Search for the cell housing the specified text and yield its [X, Y] center coordinate. 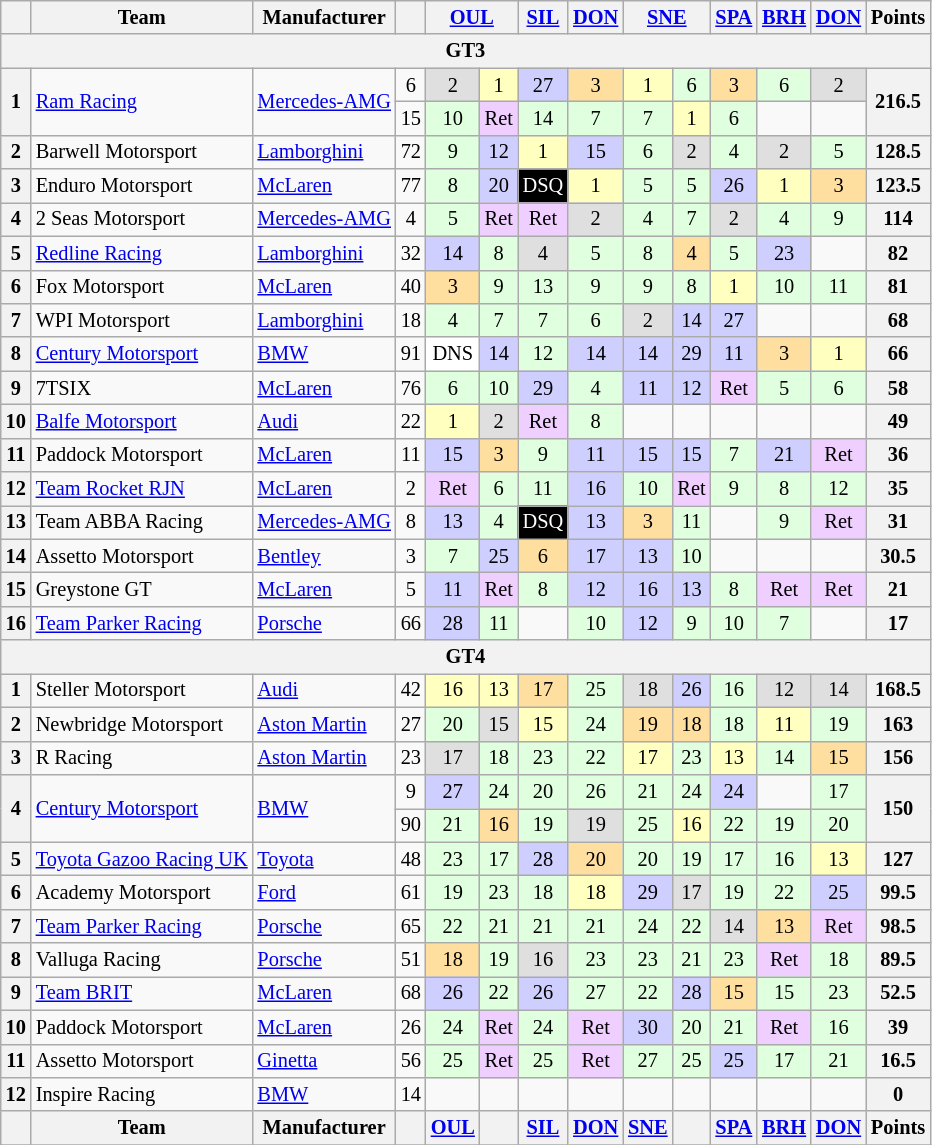
GT3 [466, 51]
77 [411, 186]
98.5 [898, 926]
163 [898, 724]
Fox Motorsport [142, 287]
31 [898, 522]
168.5 [898, 690]
DNS [453, 354]
R Racing [142, 758]
Toyota Gazoo Racing UK [142, 859]
52.5 [898, 993]
2 Seas Motorsport [142, 219]
Redline Racing [142, 253]
Bentley [324, 556]
49 [898, 421]
Academy Motorsport [142, 892]
82 [898, 253]
16.5 [898, 1061]
Greystone GT [142, 589]
39 [898, 1027]
91 [411, 354]
Team Rocket RJN [142, 489]
35 [898, 489]
36 [898, 455]
65 [411, 926]
42 [411, 690]
150 [898, 808]
127 [898, 859]
48 [411, 859]
Ram Racing [142, 102]
56 [411, 1061]
7TSIX [142, 388]
Steller Motorsport [142, 690]
Ginetta [324, 1061]
90 [411, 825]
Enduro Motorsport [142, 186]
81 [898, 287]
40 [411, 287]
99.5 [898, 892]
30 [648, 1027]
61 [411, 892]
GT4 [466, 657]
WPI Motorsport [142, 320]
32 [411, 253]
76 [411, 388]
30.5 [898, 556]
Toyota [324, 859]
156 [898, 758]
Team BRIT [142, 993]
123.5 [898, 186]
Team ABBA Racing [142, 522]
114 [898, 219]
51 [411, 960]
0 [898, 1094]
58 [898, 388]
Valluga Racing [142, 960]
72 [411, 152]
89.5 [898, 960]
Newbridge Motorsport [142, 724]
216.5 [898, 102]
Ford [324, 892]
128.5 [898, 152]
Balfe Motorsport [142, 421]
Barwell Motorsport [142, 152]
Inspire Racing [142, 1094]
